Return (x, y) of the center of cell containing provided text 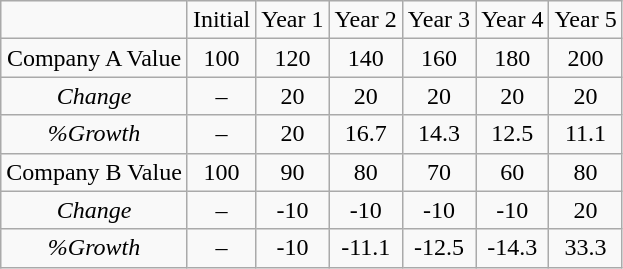
-14.3 (512, 248)
Year 4 (512, 20)
70 (438, 172)
Year 1 (292, 20)
60 (512, 172)
Initial (221, 20)
200 (586, 58)
-11.1 (366, 248)
12.5 (512, 134)
90 (292, 172)
Year 3 (438, 20)
16.7 (366, 134)
Company B Value (94, 172)
140 (366, 58)
14.3 (438, 134)
120 (292, 58)
Company A Value (94, 58)
180 (512, 58)
-12.5 (438, 248)
Year 2 (366, 20)
Year 5 (586, 20)
33.3 (586, 248)
11.1 (586, 134)
160 (438, 58)
